Output the [X, Y] coordinate of the center of the cell containing the given text.  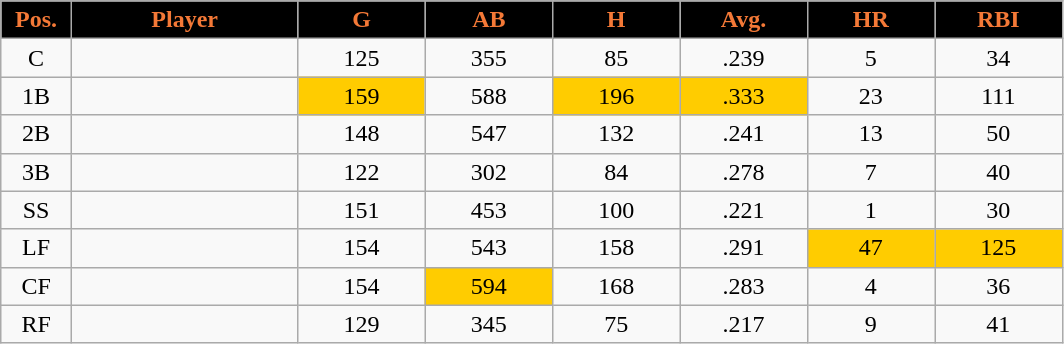
547 [488, 134]
SS [36, 210]
.217 [744, 324]
75 [616, 324]
C [36, 58]
Player [184, 20]
.241 [744, 134]
158 [616, 248]
129 [362, 324]
34 [998, 58]
30 [998, 210]
3B [36, 172]
148 [362, 134]
LF [36, 248]
41 [998, 324]
196 [616, 96]
151 [362, 210]
.283 [744, 286]
543 [488, 248]
.291 [744, 248]
40 [998, 172]
47 [870, 248]
132 [616, 134]
23 [870, 96]
AB [488, 20]
Avg. [744, 20]
345 [488, 324]
G [362, 20]
RF [36, 324]
.278 [744, 172]
302 [488, 172]
111 [998, 96]
CF [36, 286]
9 [870, 324]
100 [616, 210]
588 [488, 96]
7 [870, 172]
453 [488, 210]
594 [488, 286]
168 [616, 286]
.221 [744, 210]
85 [616, 58]
H [616, 20]
84 [616, 172]
355 [488, 58]
.333 [744, 96]
122 [362, 172]
4 [870, 286]
50 [998, 134]
Pos. [36, 20]
HR [870, 20]
.239 [744, 58]
RBI [998, 20]
159 [362, 96]
1B [36, 96]
2B [36, 134]
1 [870, 210]
36 [998, 286]
5 [870, 58]
13 [870, 134]
